Provide the [X, Y] coordinate of the cell's center where the given text is located.  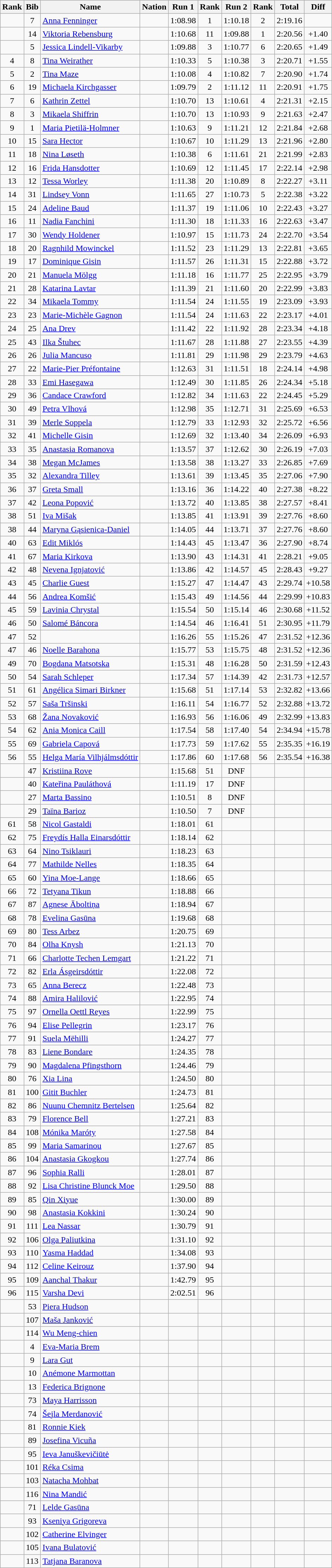
Tina Maze [90, 74]
Qin Xiyue [90, 1199]
105 [32, 1548]
1:24.50 [183, 1079]
Mikaela Tommy [90, 302]
Iva Mišak [90, 516]
2:22.27 [290, 181]
2:29.74 [290, 583]
Diff [318, 7]
+1.40 [318, 34]
+3.83 [318, 288]
Tina Weirather [90, 61]
2:21.96 [290, 141]
2:28.43 [290, 569]
+2.80 [318, 141]
Sarah Schleper [90, 677]
Petra Vlhová [90, 409]
Run 2 [236, 7]
1:14.31 [236, 556]
2:22.99 [290, 288]
+3.11 [318, 181]
Sara Hector [90, 141]
1:11.39 [183, 288]
2:31.73 [290, 677]
Nicol Gastaldi [90, 824]
2:20.56 [290, 34]
Mónika Maróty [90, 1132]
+4.18 [318, 328]
2:21.99 [290, 154]
Varsha Devi [90, 1293]
1:15.31 [183, 663]
1:09.79 [183, 87]
1:13.91 [236, 516]
+1.74 [318, 74]
Marta Bassino [90, 797]
1:27.67 [183, 1146]
1:30.24 [183, 1213]
2:21.63 [290, 114]
Catherine Elvinger [90, 1534]
Name [90, 7]
Salomé Báncora [90, 623]
1:19.68 [183, 918]
1:21.22 [183, 958]
Jessica Lindell-Vikarby [90, 47]
Nino Tsiklauri [90, 851]
1:28.01 [183, 1172]
2:21.31 [290, 101]
+8.22 [318, 489]
+11.52 [318, 610]
Réka Csima [90, 1467]
1:34.08 [183, 1253]
Maryna Gąsienica-Daniel [90, 529]
1:17.14 [236, 690]
1:15.14 [236, 610]
Dominique Gisin [90, 262]
1:12.98 [183, 409]
1:10.97 [183, 235]
Erla Ásgeirsdóttir [90, 971]
100 [32, 1092]
Maša Janković [90, 1320]
Ornella Oettl Reyes [90, 1012]
Anna Fenninger [90, 20]
1:24.27 [183, 1039]
1:10.89 [236, 181]
Ilka Štuhec [90, 342]
+2.15 [318, 101]
1:18.14 [183, 838]
1:11.37 [183, 208]
1:11.60 [236, 288]
1:10.77 [236, 47]
Maya Harrisson [90, 1400]
1:10.68 [183, 34]
+2.47 [318, 114]
+12.43 [318, 663]
2:20.71 [290, 61]
1:13.16 [183, 489]
2:29.99 [290, 597]
97 [32, 1012]
1:14.22 [236, 489]
Nina Mandić [90, 1494]
Candace Crawford [90, 396]
2:27.90 [290, 543]
1:18.88 [183, 891]
2:20.91 [290, 87]
Piera Hudson [90, 1306]
+11.79 [318, 623]
Aanchal Thakur [90, 1280]
Lara Gut [90, 1360]
+3.47 [318, 221]
1:13.27 [236, 462]
1:13.86 [183, 569]
1:16.11 [183, 704]
2:19.16 [290, 20]
103 [32, 1481]
2:22.88 [290, 262]
1:08.98 [183, 20]
1:14.56 [236, 597]
114 [32, 1333]
1:10.82 [236, 74]
+3.65 [318, 248]
1:17.73 [183, 744]
1:18.35 [183, 864]
2:26.19 [290, 449]
+8.41 [318, 503]
Evelina Gasūna [90, 918]
Bib [32, 7]
1:24.46 [183, 1065]
Anastasia Kokkini [90, 1213]
1:10.69 [183, 168]
Yina Moe-Lange [90, 878]
1:11.51 [236, 369]
Elise Pellegrin [90, 1025]
1:12.79 [183, 422]
+13.66 [318, 690]
1:17.40 [236, 730]
1:18.66 [183, 878]
Anastasia Romanova [90, 449]
+3.93 [318, 302]
+13.83 [318, 717]
2:28.21 [290, 556]
1:13.90 [183, 556]
Yasma Haddad [90, 1253]
Amira Halilović [90, 998]
1:11.57 [183, 262]
+5.29 [318, 396]
Bogdana Matsotska [90, 663]
+1.75 [318, 87]
+16.38 [318, 757]
Freydís Halla Einarsdóttir [90, 838]
Maria Kirkova [90, 556]
Angélica Simari Birkner [90, 690]
+7.90 [318, 476]
2:32.82 [290, 690]
Nadia Fanchini [90, 221]
Tessa Worley [90, 181]
1:11.38 [183, 181]
1:27.21 [183, 1119]
2:23.17 [290, 315]
1:13.71 [236, 529]
+3.54 [318, 235]
Ragnhild Mowinckel [90, 248]
1:11.18 [183, 275]
Tatjana Baranova [90, 1561]
2:22.14 [290, 168]
Magdalena Pfingsthorn [90, 1065]
2:22.63 [290, 221]
Mathilde Nelles [90, 864]
2:24.34 [290, 382]
1:17.54 [183, 730]
1:20.75 [183, 931]
112 [32, 1266]
99 [32, 1146]
1:14.57 [236, 569]
2:23.79 [290, 355]
2:20.65 [290, 47]
1:13.58 [183, 462]
Tetyana Tikun [90, 891]
1:22.48 [183, 985]
Žana Novaković [90, 717]
Tess Arbez [90, 931]
1:30.00 [183, 1199]
Nevena Ignjatović [90, 569]
1:31.10 [183, 1239]
Greta Small [90, 489]
1:14.54 [183, 623]
+5.18 [318, 382]
1:11.12 [236, 87]
+2.98 [318, 168]
2:32.88 [290, 704]
1:18.94 [183, 905]
Olha Knysh [90, 945]
Sophia Ralli [90, 1172]
Charlotte Techen Lemgart [90, 958]
Adeline Baud [90, 208]
Ana Drev [90, 328]
1:11.42 [183, 328]
1:10.50 [183, 811]
2:27.38 [290, 489]
1:16.77 [236, 704]
1:15.43 [183, 597]
1:37.90 [183, 1266]
Lelde Gasūna [90, 1507]
Anna Berecz [90, 985]
1:11.45 [236, 168]
+7.03 [318, 449]
115 [32, 1293]
Charlie Guest [90, 583]
Lavinia Chrystal [90, 610]
1:16.41 [236, 623]
1:15.27 [183, 583]
2:25.72 [290, 422]
1:11.73 [236, 235]
Kateřina Pauláthová [90, 784]
2:30.95 [290, 623]
2:23.55 [290, 342]
2:27.06 [290, 476]
1:13.40 [236, 436]
Kathrin Zettel [90, 101]
2:22.70 [290, 235]
Ania Monica Caill [90, 730]
1:11.55 [236, 302]
1:13.47 [236, 543]
2:22.81 [290, 248]
109 [32, 1280]
Suela Mëhilli [90, 1039]
+3.79 [318, 275]
2:26.85 [290, 462]
1:13.72 [183, 503]
Taïna Barioz [90, 811]
2:34.94 [290, 730]
1:27.74 [183, 1159]
116 [32, 1494]
1:11.52 [183, 248]
Megan McJames [90, 462]
Anastasia Gkogkou [90, 1159]
1:14.39 [236, 677]
Celine Keirouz [90, 1266]
+3.27 [318, 208]
2:35.54 [290, 757]
Manuela Mölgg [90, 275]
108 [32, 1132]
Liene Bondare [90, 1052]
Helga María Vilhjálmsdóttir [90, 757]
Michaela Kirchgasser [90, 87]
1:14.05 [183, 529]
1:11.92 [236, 328]
+13.72 [318, 704]
Maria Pietilä-Holmner [90, 127]
1:12.82 [183, 396]
2:22.95 [290, 275]
1:16.26 [183, 637]
110 [32, 1253]
1:11.77 [236, 275]
1:22.95 [183, 998]
1:17.62 [236, 744]
+3.22 [318, 195]
1:29.50 [183, 1186]
1:23.17 [183, 1025]
Xia Lina [90, 1079]
1:11.81 [183, 355]
101 [32, 1467]
1:17.68 [236, 757]
Emi Hasegawa [90, 382]
Alexandra Tilley [90, 476]
1:11.06 [236, 208]
1:21.13 [183, 945]
1:25.64 [183, 1106]
+16.19 [318, 744]
1:11.65 [183, 195]
1:11.33 [236, 221]
Josefina Vicuña [90, 1440]
+4.63 [318, 355]
Ieva Januškevičiūtė [90, 1454]
1:17.34 [183, 677]
1:27.58 [183, 1132]
1:17.86 [183, 757]
Nina Løseth [90, 154]
Saša Tršinski [90, 704]
1:18.01 [183, 824]
+10.83 [318, 597]
1:10.18 [236, 20]
2:27.57 [290, 503]
2:35.35 [290, 744]
Andrea Komšić [90, 597]
1:12.71 [236, 409]
+9.05 [318, 556]
Run 1 [183, 7]
2:20.90 [290, 74]
Ivana Bulatović [90, 1548]
+2.68 [318, 127]
Natacha Mohbat [90, 1481]
1:12.49 [183, 382]
2:32.99 [290, 717]
1:12.69 [183, 436]
1:24.35 [183, 1052]
+10.58 [318, 583]
Julia Mancuso [90, 355]
2:24.14 [290, 369]
+6.93 [318, 436]
2:31.59 [290, 663]
+2.83 [318, 154]
1:15.54 [183, 610]
1:12.63 [183, 369]
113 [32, 1561]
Viktoria Rebensburg [90, 34]
Merle Soppela [90, 422]
Frida Hansdotter [90, 168]
Lindsey Vonn [90, 195]
Nation [154, 7]
+15.78 [318, 730]
+3.72 [318, 262]
1:11.88 [236, 342]
111 [32, 1226]
Katarina Lavtar [90, 288]
+12.57 [318, 677]
Anémone Marmottan [90, 1373]
Gabriela Capová [90, 744]
+9.27 [318, 569]
Wendy Holdener [90, 235]
1:16.93 [183, 717]
1:11.21 [236, 127]
1:10.73 [236, 195]
Eva-Maria Brem [90, 1347]
+8.74 [318, 543]
Agnese Āboltiņa [90, 905]
Total [290, 7]
1:30.79 [183, 1226]
2:23.09 [290, 302]
Florence Bell [90, 1119]
+1.55 [318, 61]
1:11.61 [236, 154]
2:21.84 [290, 127]
1:14.43 [183, 543]
+7.69 [318, 462]
107 [32, 1320]
1:15.75 [236, 650]
Leona Popović [90, 503]
+4.98 [318, 369]
Marie-Michèle Gagnon [90, 315]
+6.53 [318, 409]
2:25.69 [290, 409]
1:22.99 [183, 1012]
Kristiina Rove [90, 770]
1:10.08 [183, 74]
Šejla Merdanović [90, 1413]
1:10.63 [183, 127]
+4.39 [318, 342]
Ronnie Kiek [90, 1427]
Michelle Gisin [90, 436]
Mikaela Shiffrin [90, 114]
2:30.68 [290, 610]
Lisa Christine Blunck Moe [90, 1186]
1:13.61 [183, 476]
98 [32, 1213]
1:11.85 [236, 382]
+1.49 [318, 47]
2:22.43 [290, 208]
Nuunu Chemnitz Bertelsen [90, 1106]
1:11.19 [183, 784]
1:11.30 [183, 221]
1:15.26 [236, 637]
1:12.62 [236, 449]
2:24.45 [290, 396]
Maria Samarinou [90, 1146]
1:16.06 [236, 717]
Marie-Pier Préfontaine [90, 369]
Lea Nassar [90, 1226]
1:13.57 [183, 449]
1:13.45 [236, 476]
1:16.28 [236, 663]
1:11.67 [183, 342]
Gitit Buchler [90, 1092]
2:22.38 [290, 195]
1:22.08 [183, 971]
2:02.51 [183, 1293]
Wu Meng-chien [90, 1333]
Federica Brignone [90, 1387]
1:24.73 [183, 1092]
1:10.33 [183, 61]
1:18.23 [183, 851]
2:26.09 [290, 436]
1:11.31 [236, 262]
1:10.93 [236, 114]
2:23.34 [290, 328]
1:15.77 [183, 650]
Kseniya Grigoreva [90, 1521]
102 [32, 1534]
1:10.61 [236, 101]
Edit Miklós [90, 543]
1:10.67 [183, 141]
1:10.51 [183, 797]
1:12.93 [236, 422]
1:11.98 [236, 355]
+6.56 [318, 422]
+4.01 [318, 315]
Noelle Barahona [90, 650]
1:42.79 [183, 1280]
104 [32, 1159]
106 [32, 1239]
1:14.47 [236, 583]
Olga Paliutkina [90, 1239]
